Detect which cell encompasses the target text, then output its [X, Y] center coordinate. 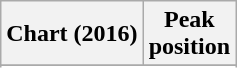
Peakposition [189, 34]
Chart (2016) [72, 34]
